Output the [X, Y] coordinate of the center of the cell containing the given text.  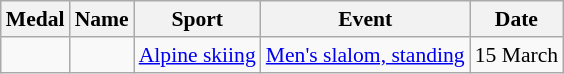
Sport [198, 19]
Date [516, 19]
Name [102, 19]
Medal [36, 19]
15 March [516, 55]
Men's slalom, standing [366, 55]
Event [366, 19]
Alpine skiing [198, 55]
